Return the [x, y] coordinate for the center point of the cell that contains the specified text.  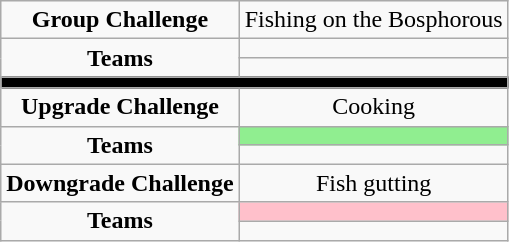
Cooking [374, 107]
Upgrade Challenge [120, 107]
Fish gutting [374, 183]
Fishing on the Bosphorous [374, 20]
Downgrade Challenge [120, 183]
Group Challenge [120, 20]
